Scan for the cell matching the given text and deliver its [X, Y] coordinate at center. 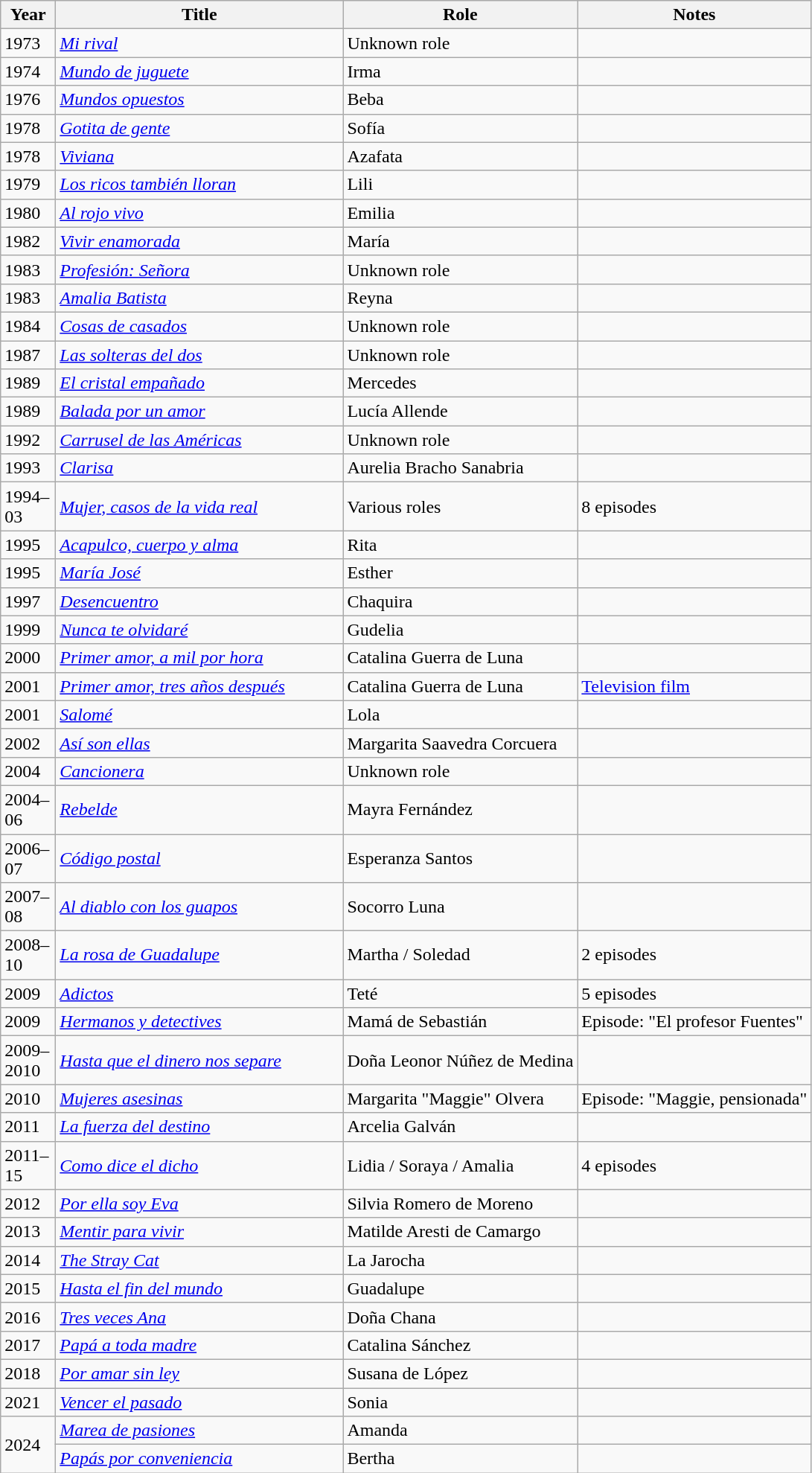
Silvia Romero de Moreno [460, 1204]
Los ricos también lloran [199, 185]
Mayra Fernández [460, 810]
1984 [28, 326]
Margarita Saavedra Corcuera [460, 743]
Acapulco, cuerpo y alma [199, 545]
2012 [28, 1204]
Balada por un amor [199, 412]
1976 [28, 100]
Beba [460, 100]
Mundo de juguete [199, 71]
Lola [460, 715]
2006–07 [28, 857]
Código postal [199, 857]
Mi rival [199, 43]
Esperanza Santos [460, 857]
2002 [28, 743]
Doña Leonor Núñez de Medina [460, 1060]
Hasta que el dinero nos separe [199, 1060]
Margarita "Maggie" Olvera [460, 1099]
Rita [460, 545]
2011 [28, 1127]
2010 [28, 1099]
Catalina Sánchez [460, 1345]
Mujeres asesinas [199, 1099]
Emilia [460, 213]
8 episodes [694, 506]
1997 [28, 601]
Martha / Soledad [460, 956]
Role [460, 15]
2018 [28, 1373]
4 episodes [694, 1166]
El cristal empañado [199, 383]
2021 [28, 1402]
Papás por conveniencia [199, 1459]
1982 [28, 241]
Mentir para vivir [199, 1232]
Sonia [460, 1402]
2004 [28, 771]
Amanda [460, 1431]
Cancionera [199, 771]
Episode: "El profesor Fuentes" [694, 1022]
Guadalupe [460, 1288]
Por ella soy Eva [199, 1204]
1973 [28, 43]
María [460, 241]
Television film [694, 686]
Susana de López [460, 1373]
2013 [28, 1232]
María José [199, 573]
2009–2010 [28, 1060]
Sofía [460, 128]
2024 [28, 1445]
2008–10 [28, 956]
Desencuentro [199, 601]
Title [199, 15]
Arcelia Galván [460, 1127]
Amalia Batista [199, 298]
Salomé [199, 715]
1993 [28, 468]
Socorro Luna [460, 907]
2017 [28, 1345]
Por amar sin ley [199, 1373]
2000 [28, 658]
Mujer, casos de la vida real [199, 506]
2014 [28, 1260]
Como dice el dicho [199, 1166]
Mercedes [460, 383]
1987 [28, 355]
La Jarocha [460, 1260]
Clarisa [199, 468]
Viviana [199, 156]
The Stray Cat [199, 1260]
Chaquira [460, 601]
Papá a toda madre [199, 1345]
2 episodes [694, 956]
Al diablo con los guapos [199, 907]
Vivir enamorada [199, 241]
Matilde Aresti de Camargo [460, 1232]
Rebelde [199, 810]
Hasta el fin del mundo [199, 1288]
Marea de pasiones [199, 1431]
Gudelia [460, 630]
Notes [694, 15]
Profesión: Señora [199, 269]
Azafata [460, 156]
Tres veces Ana [199, 1317]
Gotita de gente [199, 128]
2004–06 [28, 810]
1999 [28, 630]
1994–03 [28, 506]
Various roles [460, 506]
2015 [28, 1288]
Mamá de Sebastián [460, 1022]
Lucía Allende [460, 412]
Mundos opuestos [199, 100]
Aurelia Bracho Sanabria [460, 468]
La rosa de Guadalupe [199, 956]
Esther [460, 573]
2007–08 [28, 907]
1980 [28, 213]
Teté [460, 994]
Vencer el pasado [199, 1402]
La fuerza del destino [199, 1127]
1992 [28, 440]
Nunca te olvidaré [199, 630]
2016 [28, 1317]
5 episodes [694, 994]
Primer amor, tres años después [199, 686]
Lidia / Soraya / Amalia [460, 1166]
Doña Chana [460, 1317]
1979 [28, 185]
Hermanos y detectives [199, 1022]
Lili [460, 185]
Reyna [460, 298]
Así son ellas [199, 743]
Bertha [460, 1459]
Cosas de casados [199, 326]
Adictos [199, 994]
Primer amor, a mil por hora [199, 658]
1974 [28, 71]
Las solteras del dos [199, 355]
Year [28, 15]
Episode: "Maggie, pensionada" [694, 1099]
Al rojo vivo [199, 213]
Irma [460, 71]
Carrusel de las Américas [199, 440]
2011–15 [28, 1166]
